Identify which cell holds the provided text, then report its (x, y) central coordinate. 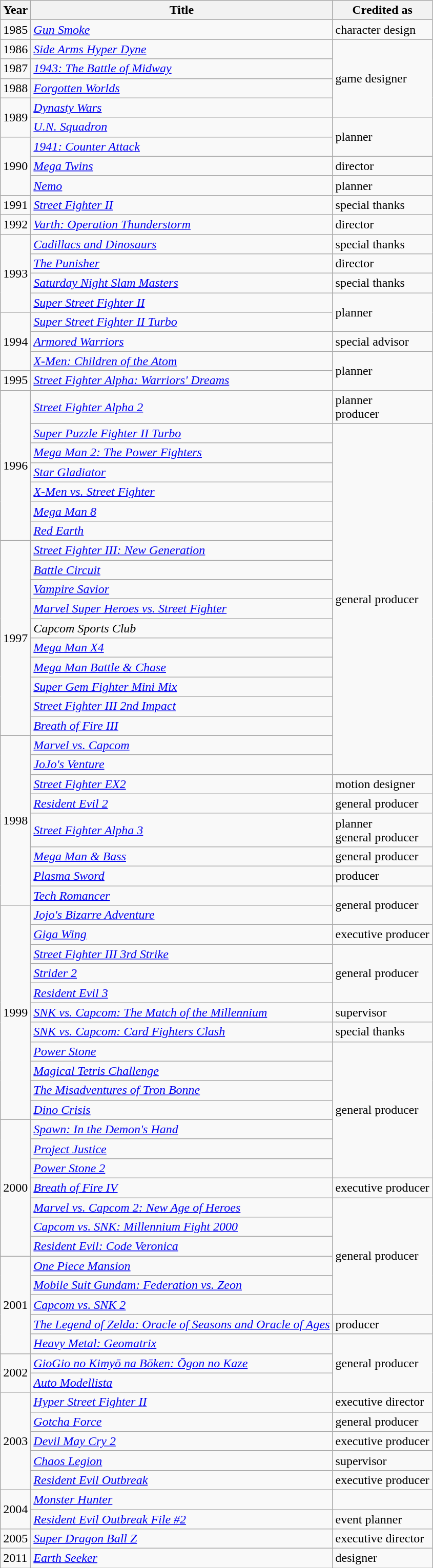
Mega Man & Bass (181, 856)
Dino Crisis (181, 1110)
Gun Smoke (181, 30)
JoJo's Venture (181, 765)
Resident Evil Outbreak (181, 1480)
Resident Evil: Code Veronica (181, 1246)
Devil May Cry 2 (181, 1441)
Super Street Fighter II (181, 303)
Super Street Fighter II Turbo (181, 322)
Street Fighter II (181, 205)
Mega Man 2: The Power Fighters (181, 453)
Plasma Sword (181, 876)
1999 (15, 1013)
Resident Evil 3 (181, 993)
Street Fighter Alpha: Warriors' Dreams (181, 380)
1998 (15, 820)
Mega Man Battle & Chase (181, 667)
Nemo (181, 185)
2001 (15, 1305)
Chaos Legion (181, 1460)
Power Stone 2 (181, 1168)
Varth: Operation Thunderstorm (181, 224)
Battle Circuit (181, 570)
2002 (15, 1373)
Earth Seeker (181, 1558)
Star Gladiator (181, 472)
Year (15, 10)
Resident Evil Outbreak File #2 (181, 1519)
2003 (15, 1441)
SNK vs. Capcom: The Match of the Millennium (181, 1012)
Mobile Suit Gundam: Federation vs. Zeon (181, 1285)
Resident Evil 2 (181, 803)
Marvel vs. Capcom 2: New Age of Heroes (181, 1207)
Armored Warriors (181, 342)
Hyper Street Fighter II (181, 1402)
Forgotten Worlds (181, 88)
Gotcha Force (181, 1422)
Title (181, 10)
SNK vs. Capcom: Card Fighters Clash (181, 1032)
Street Fighter Alpha 3 (181, 830)
Auto Modellista (181, 1383)
motion designer (382, 784)
1996 (15, 465)
2004 (15, 1509)
The Punisher (181, 264)
Cadillacs and Dinosaurs (181, 244)
The Legend of Zelda: Oracle of Seasons and Oracle of Ages (181, 1324)
Mega Man 8 (181, 511)
Project Justice (181, 1149)
Dynasty Wars (181, 108)
Mega Twins (181, 166)
X-Men: Children of the Atom (181, 361)
Street Fighter III: New Generation (181, 550)
The Misadventures of Tron Bonne (181, 1090)
Super Gem Fighter Mini Mix (181, 687)
game designer (382, 78)
One Piece Mansion (181, 1266)
1994 (15, 342)
Capcom vs. SNK 2 (181, 1305)
1941: Counter Attack (181, 146)
Street Fighter III 3rd Strike (181, 954)
2011 (15, 1558)
Breath of Fire III (181, 726)
Power Stone (181, 1051)
event planner (382, 1519)
Breath of Fire IV (181, 1188)
Monster Hunter (181, 1499)
designer (382, 1558)
Capcom Sports Club (181, 628)
Saturday Night Slam Masters (181, 283)
character design (382, 30)
1995 (15, 380)
GioGio no Kimyō na Bōken: Ōgon no Kaze (181, 1363)
special advisor (382, 342)
1988 (15, 88)
Street Fighter Alpha 2 (181, 407)
Heavy Metal: Geomatrix (181, 1344)
Capcom vs. SNK: Millennium Fight 2000 (181, 1227)
1986 (15, 49)
Vampire Savior (181, 589)
Jojo's Bizarre Adventure (181, 915)
1943: The Battle of Midway (181, 69)
Tech Romancer (181, 896)
Street Fighter III 2nd Impact (181, 706)
1989 (15, 117)
Giga Wing (181, 935)
1987 (15, 69)
Credited as (382, 10)
plannerproducer (382, 407)
1990 (15, 166)
plannergeneral producer (382, 830)
Side Arms Hyper Dyne (181, 49)
U.N. Squadron (181, 127)
1985 (15, 30)
Marvel vs. Capcom (181, 745)
1997 (15, 638)
Mega Man X4 (181, 648)
Super Dragon Ball Z (181, 1539)
Street Fighter EX2 (181, 784)
Spawn: In the Demon's Hand (181, 1129)
Magical Tetris Challenge (181, 1071)
Strider 2 (181, 973)
1991 (15, 205)
2005 (15, 1539)
Red Earth (181, 531)
1992 (15, 224)
1993 (15, 273)
X-Men vs. Street Fighter (181, 492)
Super Puzzle Fighter II Turbo (181, 433)
Marvel Super Heroes vs. Street Fighter (181, 609)
2000 (15, 1188)
